Find where the given text appears and provide that cell's center as [X, Y] coordinate. 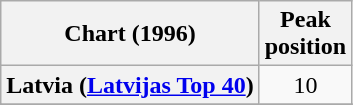
Chart (1996) [130, 34]
Peakposition [305, 34]
Latvia (Latvijas Top 40) [130, 85]
10 [305, 85]
